For the text-containing cell, return its midpoint in (x, y) coordinate format. 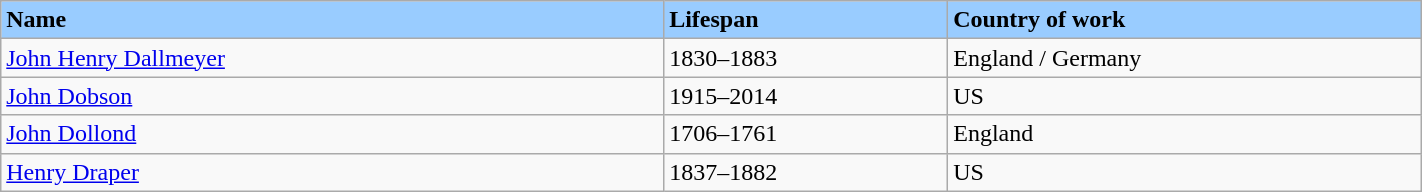
1706–1761 (806, 134)
Country of work (1185, 20)
1915–2014 (806, 96)
John Dollond (332, 134)
John Dobson (332, 96)
Lifespan (806, 20)
1837–1882 (806, 172)
1830–1883 (806, 58)
England (1185, 134)
Henry Draper (332, 172)
Name (332, 20)
John Henry Dallmeyer (332, 58)
England / Germany (1185, 58)
